Locate the cell with the specified text and output its [X, Y] center coordinate. 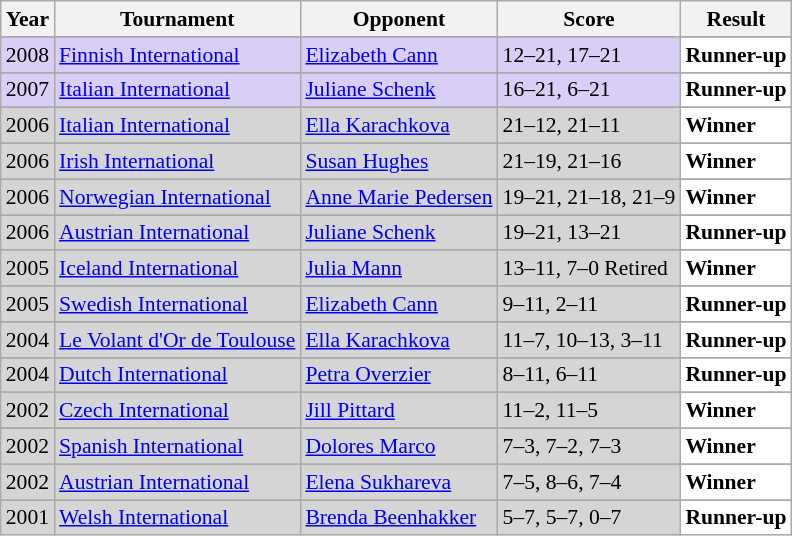
Swedish International [177, 304]
Anne Marie Pedersen [398, 197]
Result [736, 19]
Le Volant d'Or de Toulouse [177, 340]
Norwegian International [177, 197]
2007 [28, 90]
Julia Mann [398, 269]
Irish International [177, 162]
8–11, 6–11 [590, 375]
Tournament [177, 19]
2008 [28, 55]
Welsh International [177, 518]
Czech International [177, 411]
Petra Overzier [398, 375]
Finnish International [177, 55]
Iceland International [177, 269]
21–19, 21–16 [590, 162]
12–21, 17–21 [590, 55]
16–21, 6–21 [590, 90]
19–21, 13–21 [590, 233]
11–7, 10–13, 3–11 [590, 340]
Dutch International [177, 375]
Susan Hughes [398, 162]
9–11, 2–11 [590, 304]
Jill Pittard [398, 411]
Opponent [398, 19]
Brenda Beenhakker [398, 518]
Spanish International [177, 447]
7–3, 7–2, 7–3 [590, 447]
21–12, 21–11 [590, 126]
Dolores Marco [398, 447]
Score [590, 19]
11–2, 11–5 [590, 411]
2001 [28, 518]
7–5, 8–6, 7–4 [590, 482]
Elena Sukhareva [398, 482]
13–11, 7–0 Retired [590, 269]
19–21, 21–18, 21–9 [590, 197]
Year [28, 19]
5–7, 5–7, 0–7 [590, 518]
